Detect which cell encompasses the target text, then output its [X, Y] center coordinate. 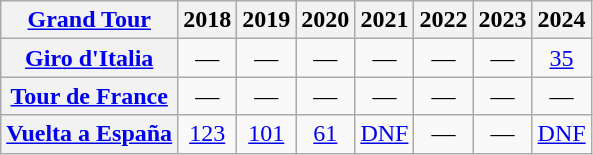
2021 [384, 20]
2020 [326, 20]
2024 [562, 20]
Tour de France [90, 96]
Giro d'Italia [90, 58]
2018 [208, 20]
2022 [444, 20]
2023 [502, 20]
2019 [266, 20]
61 [326, 134]
35 [562, 58]
Vuelta a España [90, 134]
123 [208, 134]
101 [266, 134]
Grand Tour [90, 20]
